For the text-containing cell, return its midpoint in [x, y] coordinate format. 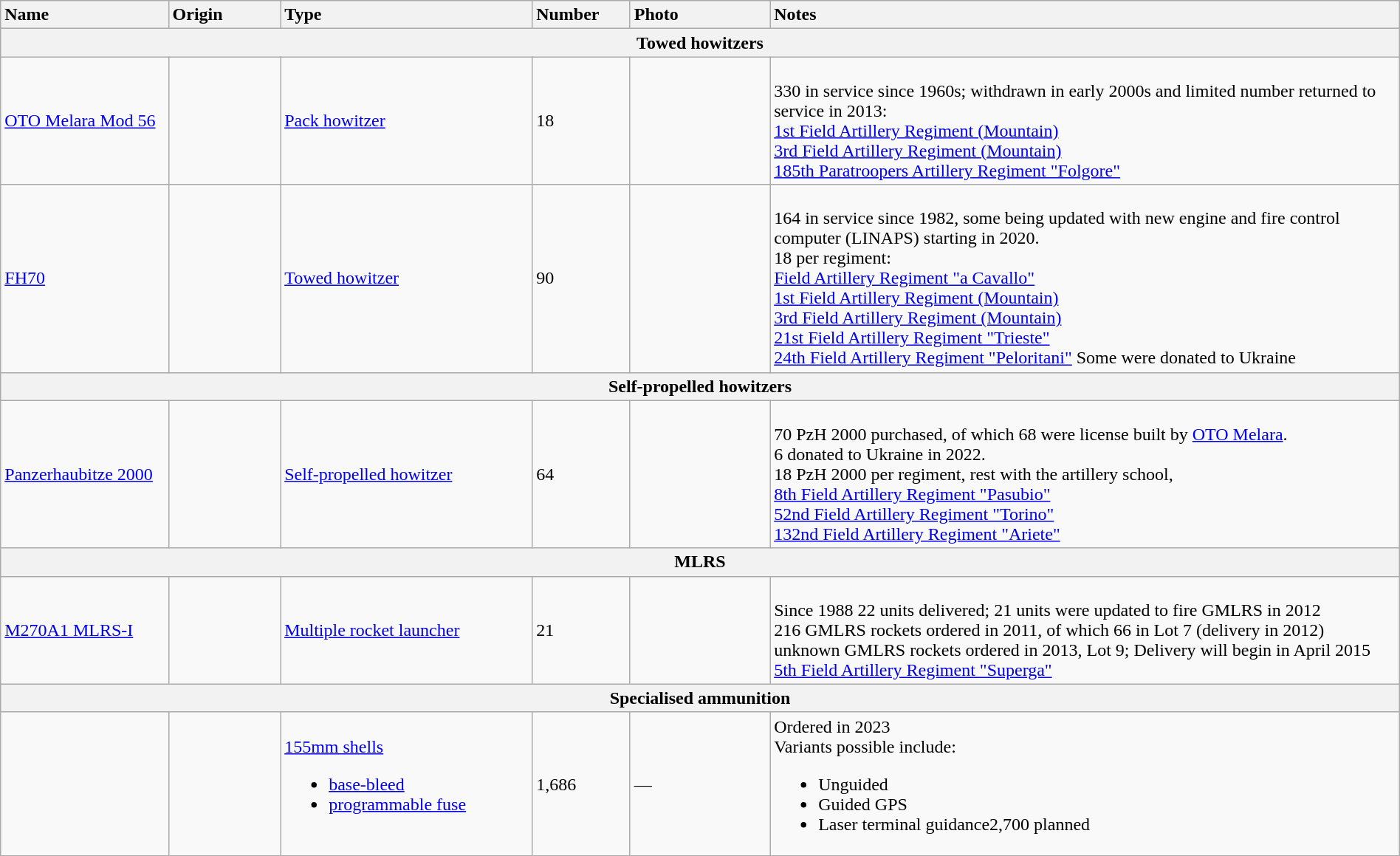
Number [582, 15]
Towed howitzers [700, 43]
18 [582, 121]
Origin [224, 15]
Self-propelled howitzers [700, 386]
155mm shellsbase-bleedprogrammable fuse [406, 784]
21 [582, 630]
90 [582, 278]
64 [582, 474]
MLRS [700, 562]
Notes [1085, 15]
Pack howitzer [406, 121]
Type [406, 15]
Panzerhaubitze 2000 [84, 474]
Photo [700, 15]
M270A1 MLRS-I [84, 630]
FH70 [84, 278]
Towed howitzer [406, 278]
Name [84, 15]
— [700, 784]
Ordered in 2023 Variants possible include:UnguidedGuided GPSLaser terminal guidance2,700 planned [1085, 784]
Specialised ammunition [700, 698]
1,686 [582, 784]
OTO Melara Mod 56 [84, 121]
Self-propelled howitzer [406, 474]
Multiple rocket launcher [406, 630]
